Capture the cell that displays the provided text and extract its [X, Y] central coordinate. 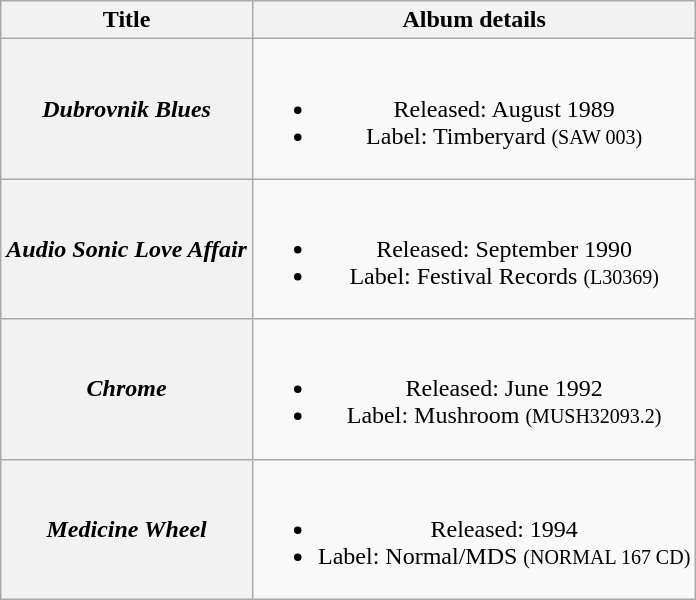
Dubrovnik Blues [127, 109]
Chrome [127, 389]
Released: September 1990Label: Festival Records (L30369) [474, 249]
Audio Sonic Love Affair [127, 249]
Released: August 1989Label: Timberyard (SAW 003) [474, 109]
Released: 1994Label: Normal/MDS (NORMAL 167 CD) [474, 529]
Album details [474, 20]
Medicine Wheel [127, 529]
Released: June 1992Label: Mushroom (MUSH32093.2) [474, 389]
Title [127, 20]
